Pinpoint the cell where the given text exists, returning its (x, y) midpoint coordinate. 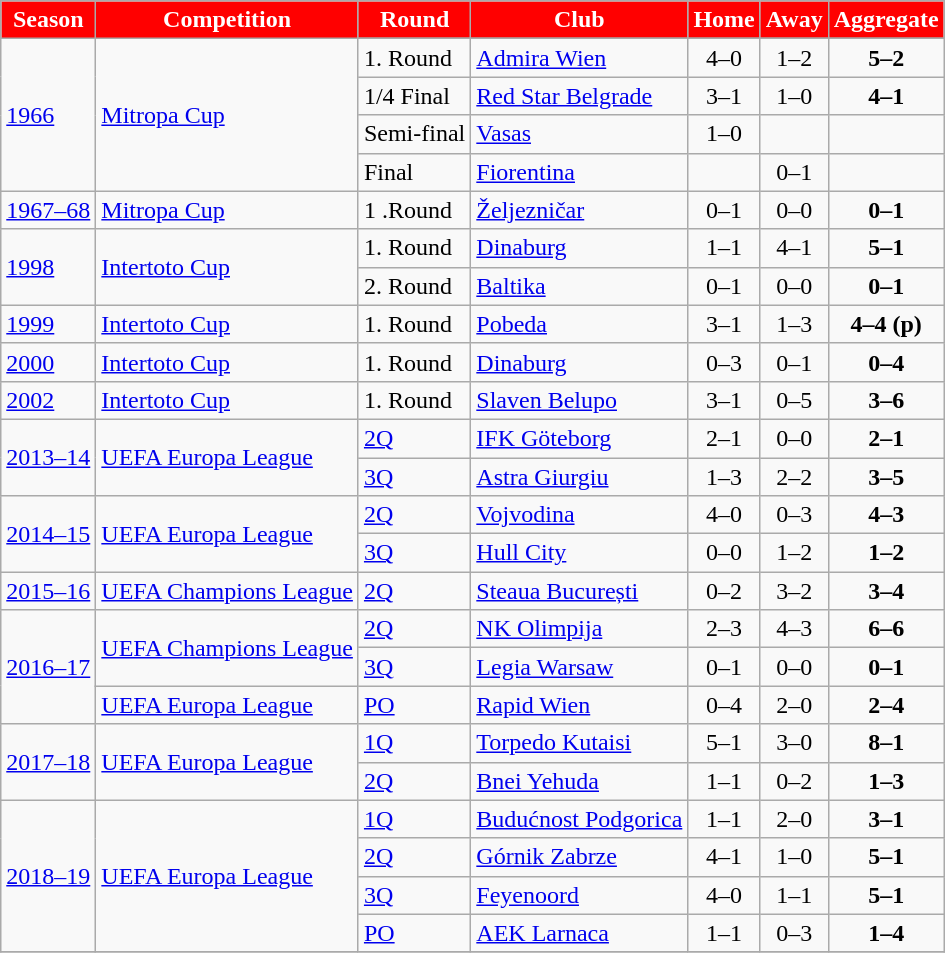
Club (580, 20)
Admira Wien (580, 58)
2. Round (414, 286)
2016–17 (48, 667)
0–5 (794, 400)
2018–19 (48, 876)
8–1 (886, 743)
IFK Göteborg (580, 438)
1967–68 (48, 210)
Hull City (580, 553)
Astra Giurgiu (580, 477)
3–6 (886, 400)
4–4 (p) (886, 324)
Legia Warsaw (580, 667)
Final (414, 172)
Aggregate (886, 20)
1966 (48, 115)
Fiorentina (580, 172)
Away (794, 20)
2–2 (794, 477)
2013–14 (48, 457)
3–5 (886, 477)
2015–16 (48, 591)
3–0 (794, 743)
1/4 Final (414, 96)
2014–15 (48, 534)
Feyenoord (580, 895)
Round (414, 20)
1–4 (886, 933)
2–4 (886, 705)
Vasas (580, 134)
5–2 (886, 58)
Red Star Belgrade (580, 96)
2017–18 (48, 762)
1 .Round (414, 210)
2002 (48, 400)
NK Olimpija (580, 629)
Steaua București (580, 591)
Bnei Yehuda (580, 781)
Slaven Belupo (580, 400)
Season (48, 20)
Baltika (580, 286)
2000 (48, 362)
1999 (48, 324)
Competition (228, 20)
Rapid Wien (580, 705)
3–4 (886, 591)
Željezničar (580, 210)
Semi-final (414, 134)
Budućnost Podgorica (580, 819)
2–3 (724, 629)
Home (724, 20)
AEK Larnaca (580, 933)
3–2 (794, 591)
Vojvodina (580, 515)
1998 (48, 267)
Torpedo Kutaisi (580, 743)
Górnik Zabrze (580, 857)
Pobeda (580, 324)
6–6 (886, 629)
